Locate the cell with the specified text and output its (X, Y) center coordinate. 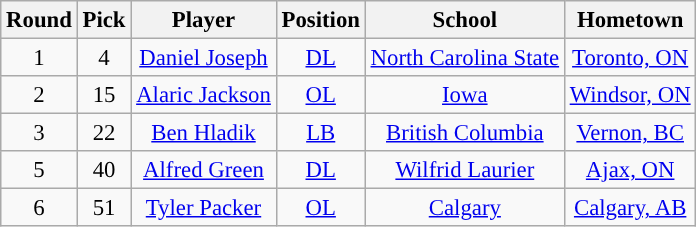
51 (104, 208)
Pick (104, 20)
Toronto, ON (630, 58)
Calgary (464, 208)
3 (39, 133)
Position (320, 20)
6 (39, 208)
2 (39, 95)
Iowa (464, 95)
School (464, 20)
Alaric Jackson (204, 95)
Ben Hladik (204, 133)
Player (204, 20)
Wilfrid Laurier (464, 170)
Round (39, 20)
5 (39, 170)
Vernon, BC (630, 133)
1 (39, 58)
Hometown (630, 20)
Daniel Joseph (204, 58)
15 (104, 95)
Ajax, ON (630, 170)
Calgary, AB (630, 208)
North Carolina State (464, 58)
Alfred Green (204, 170)
40 (104, 170)
Tyler Packer (204, 208)
British Columbia (464, 133)
22 (104, 133)
LB (320, 133)
4 (104, 58)
Windsor, ON (630, 95)
